Scan for the cell matching the given text and deliver its [X, Y] coordinate at center. 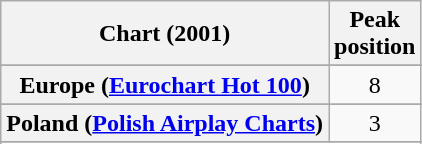
8 [375, 85]
Chart (2001) [165, 34]
Poland (Polish Airplay Charts) [165, 123]
3 [375, 123]
Europe (Eurochart Hot 100) [165, 85]
Peakposition [375, 34]
